For the text-containing cell, return its midpoint in (x, y) coordinate format. 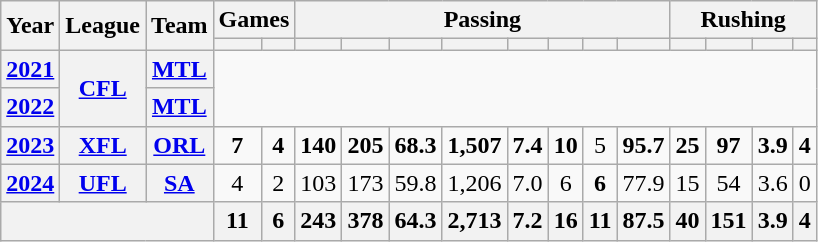
7 (238, 145)
5 (600, 145)
40 (688, 221)
CFL (103, 88)
1,206 (474, 183)
7.2 (528, 221)
103 (318, 183)
ORL (180, 145)
XFL (103, 145)
SA (180, 183)
59.8 (416, 183)
1,507 (474, 145)
7.0 (528, 183)
95.7 (644, 145)
Passing (482, 20)
2023 (30, 145)
2022 (30, 107)
2024 (30, 183)
205 (366, 145)
Year (30, 26)
0 (804, 183)
3.6 (772, 183)
151 (728, 221)
15 (688, 183)
UFL (103, 183)
87.5 (644, 221)
54 (728, 183)
2 (278, 183)
Games (254, 20)
10 (566, 145)
378 (366, 221)
2021 (30, 69)
77.9 (644, 183)
173 (366, 183)
16 (566, 221)
243 (318, 221)
25 (688, 145)
Rushing (743, 20)
2,713 (474, 221)
68.3 (416, 145)
140 (318, 145)
Team (180, 26)
64.3 (416, 221)
97 (728, 145)
7.4 (528, 145)
League (103, 26)
